Find where the given text appears and provide that cell's center as [X, Y] coordinate. 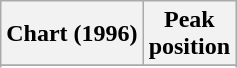
Chart (1996) [72, 34]
Peakposition [189, 34]
